Locate the cell with the specified text and output its (x, y) center coordinate. 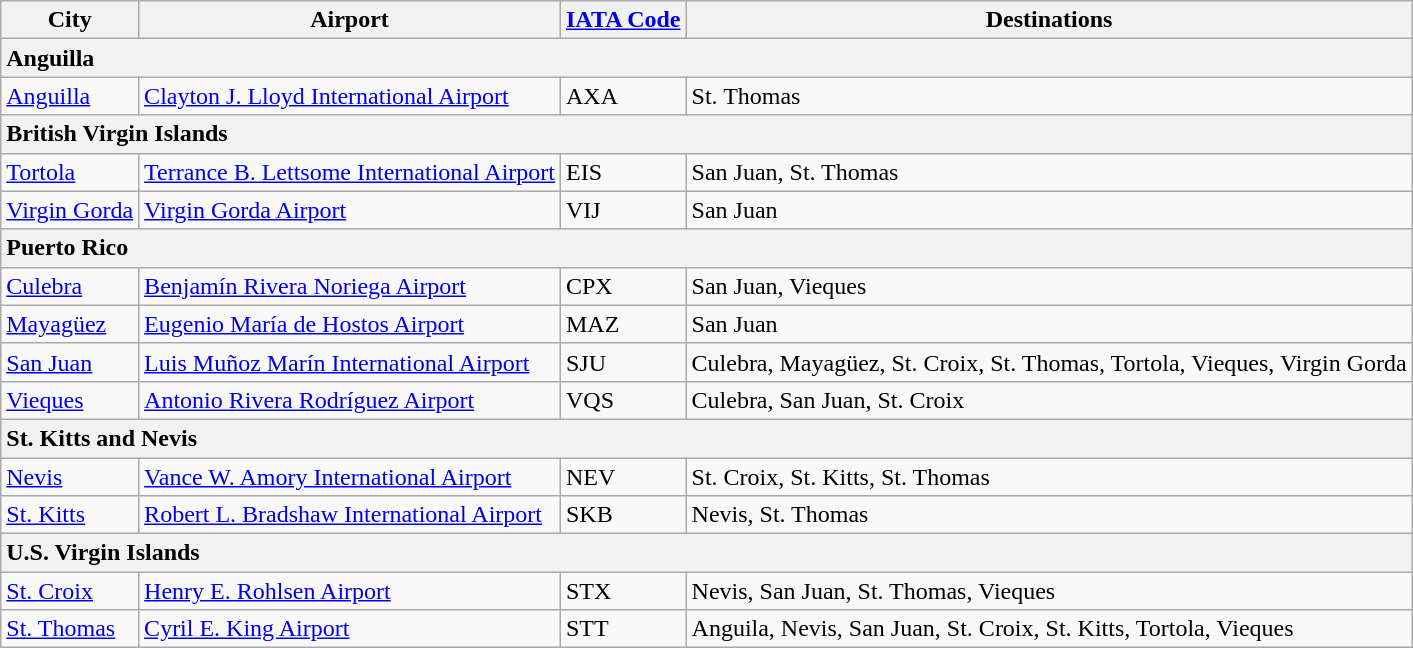
San Juan, St. Thomas (1049, 172)
Terrance B. Lettsome International Airport (350, 172)
Nevis, St. Thomas (1049, 515)
STX (623, 591)
STT (623, 629)
Henry E. Rohlsen Airport (350, 591)
AXA (623, 96)
St. Kitts (70, 515)
St. Croix, St. Kitts, St. Thomas (1049, 477)
EIS (623, 172)
Airport (350, 20)
Culebra, Mayagüez, St. Croix, St. Thomas, Tortola, Vieques, Virgin Gorda (1049, 362)
SKB (623, 515)
Benjamín Rivera Noriega Airport (350, 286)
Clayton J. Lloyd International Airport (350, 96)
St. Croix (70, 591)
British Virgin Islands (706, 134)
Tortola (70, 172)
Anguila, Nevis, San Juan, St. Croix, St. Kitts, Tortola, Vieques (1049, 629)
San Juan, Vieques (1049, 286)
Virgin Gorda (70, 210)
City (70, 20)
Mayagüez (70, 324)
Cyril E. King Airport (350, 629)
Eugenio María de Hostos Airport (350, 324)
SJU (623, 362)
Nevis, San Juan, St. Thomas, Vieques (1049, 591)
Luis Muñoz Marín International Airport (350, 362)
Culebra (70, 286)
Culebra, San Juan, St. Croix (1049, 400)
Vance W. Amory International Airport (350, 477)
Puerto Rico (706, 248)
Nevis (70, 477)
Virgin Gorda Airport (350, 210)
IATA Code (623, 20)
VQS (623, 400)
U.S. Virgin Islands (706, 553)
CPX (623, 286)
Robert L. Bradshaw International Airport (350, 515)
MAZ (623, 324)
VIJ (623, 210)
St. Kitts and Nevis (706, 438)
Destinations (1049, 20)
Antonio Rivera Rodríguez Airport (350, 400)
NEV (623, 477)
Vieques (70, 400)
